Detect which cell encompasses the target text, then output its (X, Y) center coordinate. 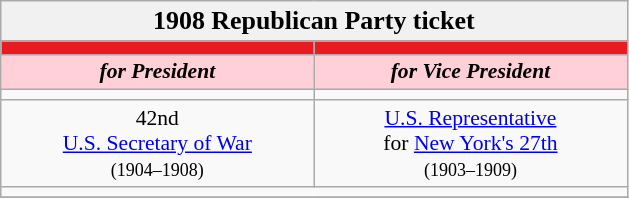
U.S. Representativefor New York's 27th(1903–1909) (470, 144)
for Vice President (470, 72)
1908 Republican Party ticket (314, 21)
for President (158, 72)
42ndU.S. Secretary of War(1904–1908) (158, 144)
